Provide the (x, y) coordinate of the cell's center where the given text is located.  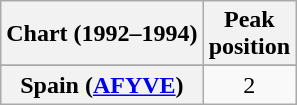
Spain (AFYVE) (102, 85)
Peakposition (249, 34)
Chart (1992–1994) (102, 34)
2 (249, 85)
